From the cell containing the given text, extract its center point as (X, Y) coordinate. 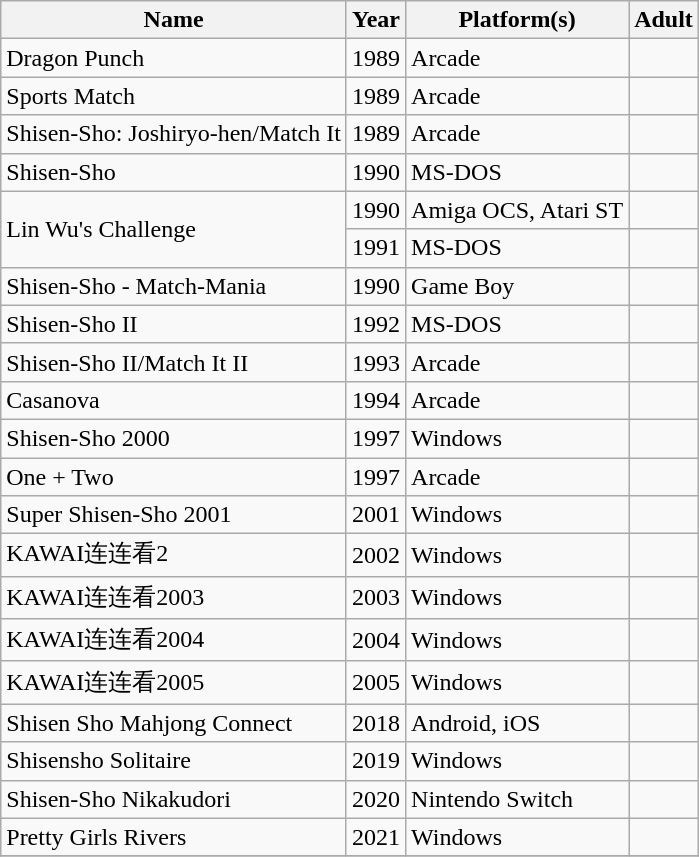
Shisen-Sho - Match-Mania (174, 286)
Platform(s) (518, 20)
Shisen-Sho 2000 (174, 438)
KAWAI连连看2004 (174, 640)
KAWAI连连看2003 (174, 598)
2004 (376, 640)
Shisen-Sho (174, 172)
Pretty Girls Rivers (174, 837)
Shisen-Sho: Joshiryo-hen/Match It (174, 134)
1994 (376, 400)
2005 (376, 682)
Shisen-Sho II/Match It II (174, 362)
1991 (376, 248)
2018 (376, 723)
2001 (376, 515)
Shisen-Sho II (174, 324)
2002 (376, 556)
2003 (376, 598)
Android, iOS (518, 723)
Amiga OCS, Atari ST (518, 210)
2021 (376, 837)
1992 (376, 324)
Year (376, 20)
KAWAI连连看2005 (174, 682)
Sports Match (174, 96)
Super Shisen-Sho 2001 (174, 515)
Shisen-Sho Nikakudori (174, 799)
Dragon Punch (174, 58)
1993 (376, 362)
Shisen Sho Mahjong Connect (174, 723)
KAWAI连连看2 (174, 556)
Lin Wu's Challenge (174, 229)
2020 (376, 799)
Game Boy (518, 286)
One + Two (174, 477)
Nintendo Switch (518, 799)
2019 (376, 761)
Name (174, 20)
Adult (664, 20)
Shisensho Solitaire (174, 761)
Casanova (174, 400)
